Scan for the cell matching the given text and deliver its [X, Y] coordinate at center. 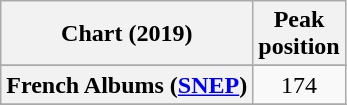
174 [299, 85]
Chart (2019) [127, 34]
French Albums (SNEP) [127, 85]
Peakposition [299, 34]
